Locate the cell with the specified text and output its (x, y) center coordinate. 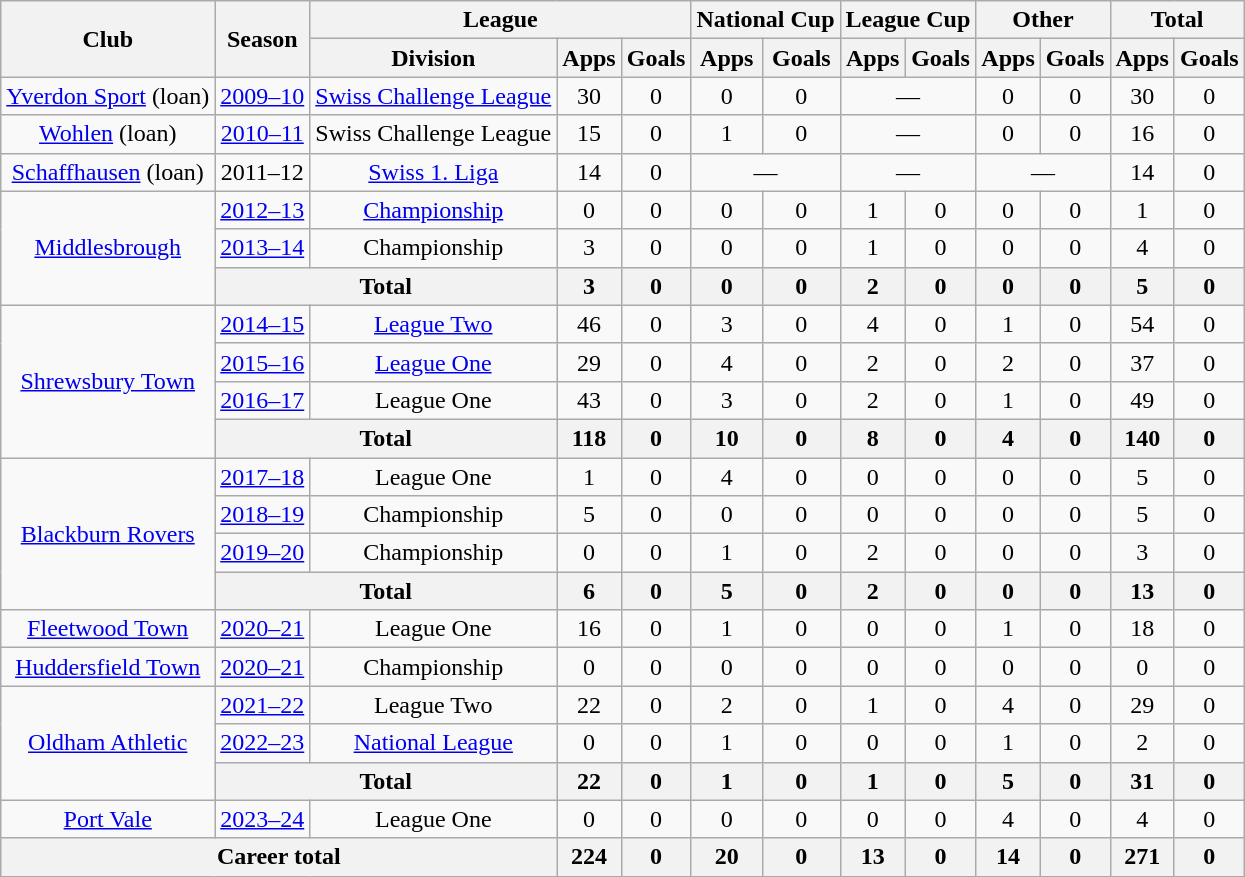
49 (1142, 400)
Huddersfield Town (108, 667)
46 (589, 324)
National League (434, 743)
Swiss 1. Liga (434, 172)
140 (1142, 438)
Division (434, 58)
2021–22 (262, 705)
Wohlen (loan) (108, 134)
8 (872, 438)
20 (727, 857)
Club (108, 39)
Blackburn Rovers (108, 534)
6 (589, 591)
Middlesbrough (108, 248)
National Cup (766, 20)
2022–23 (262, 743)
2011–12 (262, 172)
31 (1142, 781)
54 (1142, 324)
League Cup (908, 20)
10 (727, 438)
Port Vale (108, 819)
2014–15 (262, 324)
2016–17 (262, 400)
271 (1142, 857)
Schaffhausen (loan) (108, 172)
2012–13 (262, 210)
League (500, 20)
Other (1043, 20)
43 (589, 400)
37 (1142, 362)
18 (1142, 629)
224 (589, 857)
Yverdon Sport (loan) (108, 96)
Oldham Athletic (108, 743)
Shrewsbury Town (108, 381)
Season (262, 39)
2010–11 (262, 134)
15 (589, 134)
118 (589, 438)
2018–19 (262, 515)
2017–18 (262, 477)
Fleetwood Town (108, 629)
2023–24 (262, 819)
2013–14 (262, 248)
Career total (279, 857)
2009–10 (262, 96)
2019–20 (262, 553)
2015–16 (262, 362)
